Search for the cell housing the specified text and yield its (x, y) center coordinate. 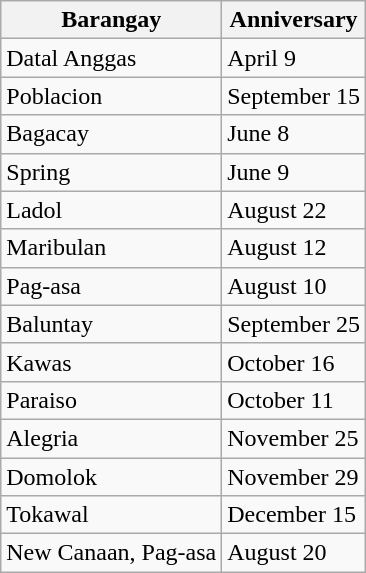
Domolok (112, 477)
April 9 (294, 58)
Datal Anggas (112, 58)
October 11 (294, 400)
Barangay (112, 20)
Bagacay (112, 134)
Poblacion (112, 96)
September 25 (294, 324)
August 10 (294, 286)
November 25 (294, 438)
October 16 (294, 362)
Tokawal (112, 515)
August 12 (294, 248)
Alegria (112, 438)
August 20 (294, 553)
Maribulan (112, 248)
June 9 (294, 172)
Kawas (112, 362)
Baluntay (112, 324)
December 15 (294, 515)
Anniversary (294, 20)
August 22 (294, 210)
Spring (112, 172)
Pag-asa (112, 286)
November 29 (294, 477)
September 15 (294, 96)
New Canaan, Pag-asa (112, 553)
Ladol (112, 210)
June 8 (294, 134)
Paraiso (112, 400)
